Detect which cell encompasses the target text, then output its [x, y] center coordinate. 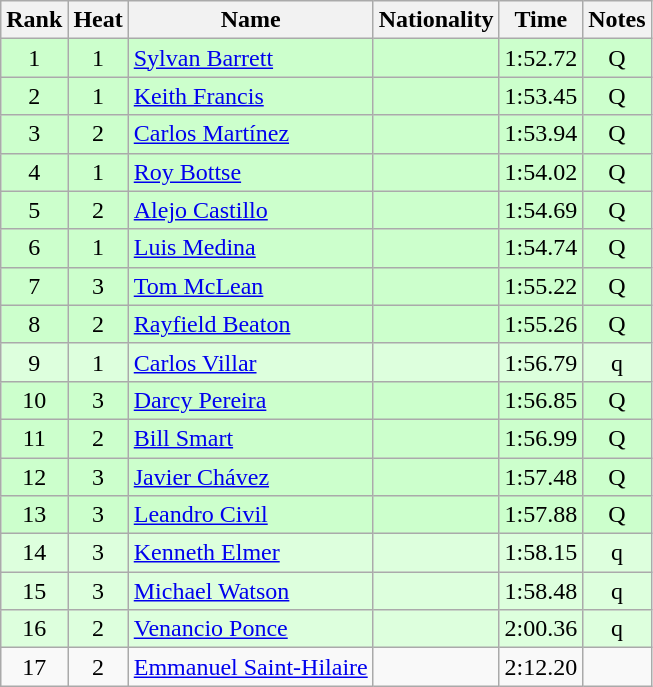
Venancio Ponce [250, 629]
Nationality [436, 20]
Rank [34, 20]
1:53.94 [541, 134]
7 [34, 286]
Bill Smart [250, 438]
Emmanuel Saint-Hilaire [250, 667]
5 [34, 210]
6 [34, 248]
Darcy Pereira [250, 400]
9 [34, 362]
1:58.15 [541, 553]
1:56.79 [541, 362]
Time [541, 20]
1:56.99 [541, 438]
Michael Watson [250, 591]
1:57.88 [541, 515]
Keith Francis [250, 96]
15 [34, 591]
13 [34, 515]
Luis Medina [250, 248]
1:55.26 [541, 324]
2:12.20 [541, 667]
Rayfield Beaton [250, 324]
Carlos Martínez [250, 134]
1:58.48 [541, 591]
8 [34, 324]
Tom McLean [250, 286]
1:54.69 [541, 210]
1:57.48 [541, 477]
Carlos Villar [250, 362]
11 [34, 438]
16 [34, 629]
14 [34, 553]
Javier Chávez [250, 477]
1:55.22 [541, 286]
4 [34, 172]
Kenneth Elmer [250, 553]
Heat [98, 20]
12 [34, 477]
1:56.85 [541, 400]
Alejo Castillo [250, 210]
Sylvan Barrett [250, 58]
Leandro Civil [250, 515]
Name [250, 20]
Roy Bottse [250, 172]
17 [34, 667]
1:54.74 [541, 248]
1:54.02 [541, 172]
2:00.36 [541, 629]
1:53.45 [541, 96]
10 [34, 400]
1:52.72 [541, 58]
Notes [617, 20]
